Provide the (x, y) coordinate of the cell's center where the given text is located.  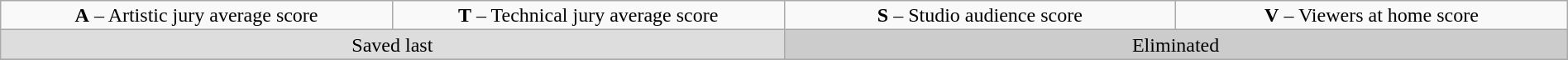
A – Artistic jury average score (197, 15)
Eliminated (1176, 45)
S – Studio audience score (980, 15)
T – Technical jury average score (588, 15)
V – Viewers at home score (1372, 15)
Saved last (392, 45)
